Search for the cell housing the specified text and yield its [X, Y] center coordinate. 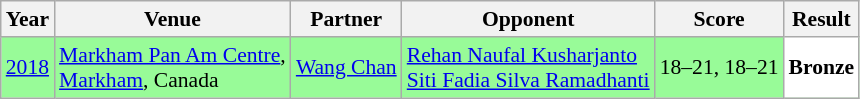
Opponent [528, 19]
Rehan Naufal Kusharjanto Siti Fadia Silva Ramadhanti [528, 68]
Result [822, 19]
18–21, 18–21 [720, 68]
Partner [346, 19]
Bronze [822, 68]
2018 [28, 68]
Year [28, 19]
Score [720, 19]
Markham Pan Am Centre,Markham, Canada [172, 68]
Wang Chan [346, 68]
Venue [172, 19]
